From the cell containing the given text, extract its center point as (X, Y) coordinate. 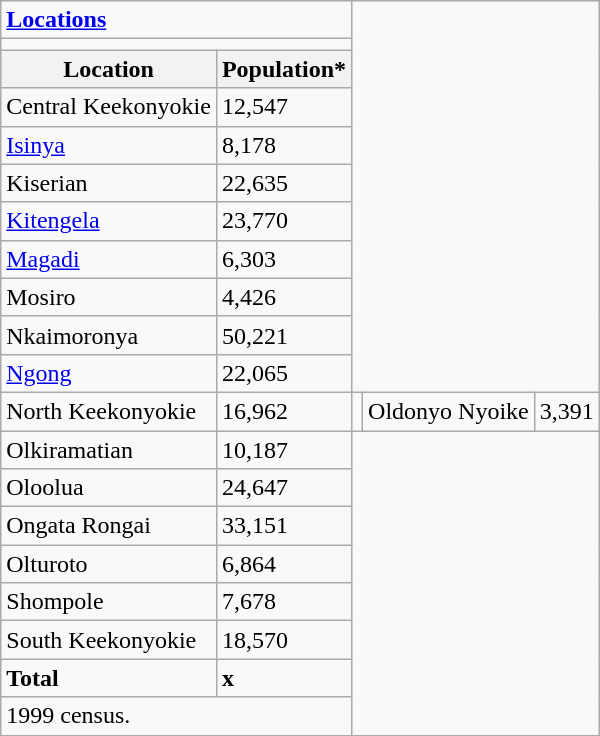
33,151 (284, 526)
Shompole (109, 602)
6,303 (284, 259)
Mosiro (109, 297)
Oldonyo Nyoike (449, 411)
Magadi (109, 259)
12,547 (284, 107)
Location (109, 69)
1999 census. (176, 716)
6,864 (284, 564)
Kitengela (109, 221)
22,635 (284, 183)
Population* (284, 69)
Total (109, 678)
10,187 (284, 449)
8,178 (284, 145)
24,647 (284, 488)
3,391 (566, 411)
North Keekonyokie (109, 411)
Isinya (109, 145)
Oloolua (109, 488)
Olturoto (109, 564)
23,770 (284, 221)
4,426 (284, 297)
Central Keekonyokie (109, 107)
x (284, 678)
Kiserian (109, 183)
Locations (176, 20)
Nkaimoronya (109, 335)
22,065 (284, 373)
7,678 (284, 602)
Olkiramatian (109, 449)
50,221 (284, 335)
18,570 (284, 640)
Ongata Rongai (109, 526)
Ngong (109, 373)
South Keekonyokie (109, 640)
16,962 (284, 411)
